Output the [X, Y] coordinate of the center of the cell containing the given text.  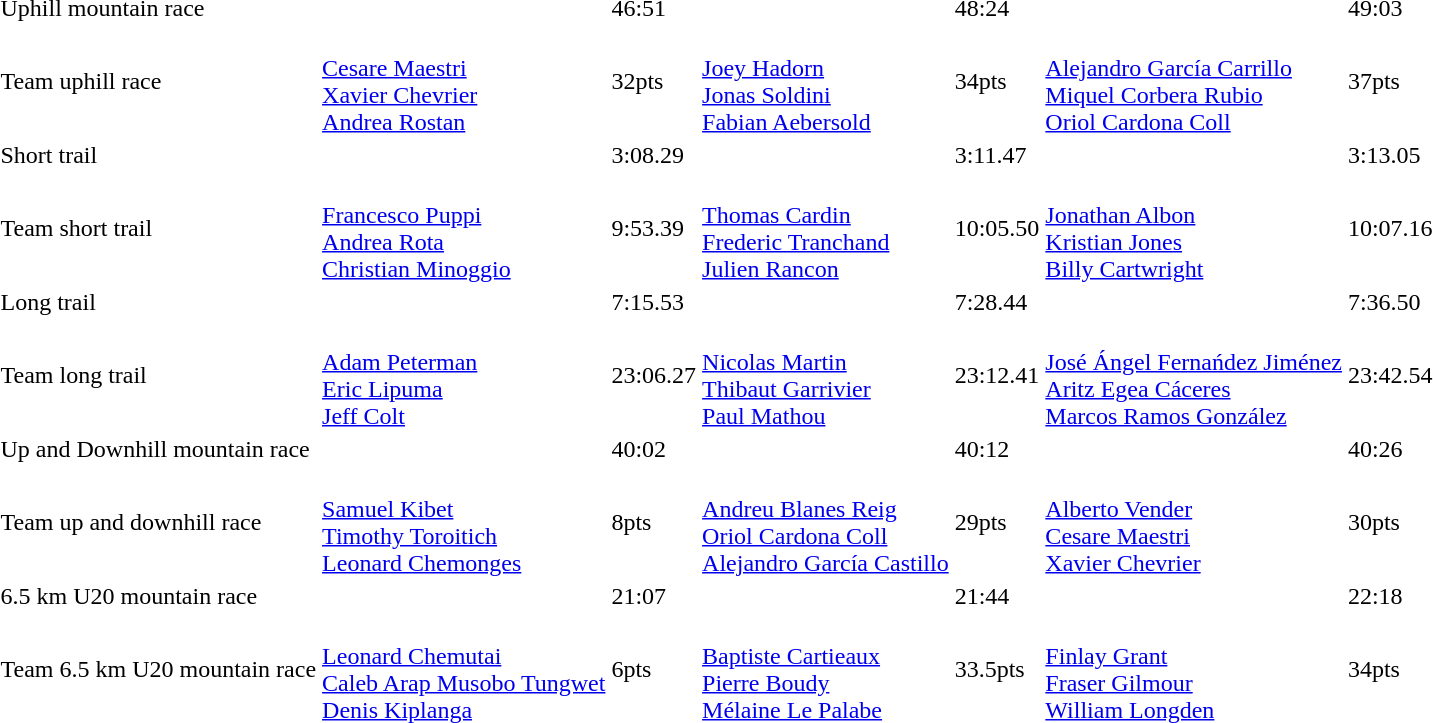
34pts [997, 82]
Samuel KibetTimothy ToroitichLeonard Chemonges [464, 522]
Jonathan AlbonKristian JonesBilly Cartwright [1194, 228]
Adam PetermanEric LipumaJeff Colt [464, 376]
32pts [654, 82]
40:12 [997, 449]
Thomas CardinFrederic TranchandJulien Rancon [826, 228]
Andreu Blanes ReigOriol Cardona CollAlejandro García Castillo [826, 522]
21:07 [654, 596]
23:06.27 [654, 376]
Nicolas MartinThibaut GarrivierPaul Mathou [826, 376]
Joey HadornJonas SoldiniFabian Aebersold [826, 82]
21:44 [997, 596]
Alberto VenderCesare MaestriXavier Chevrier [1194, 522]
23:12.41 [997, 376]
7:15.53 [654, 302]
Francesco PuppiAndrea RotaChristian Minoggio [464, 228]
Alejandro García CarrilloMiquel Corbera RubioOriol Cardona Coll [1194, 82]
29pts [997, 522]
8pts [654, 522]
9:53.39 [654, 228]
3:11.47 [997, 155]
Cesare MaestriXavier ChevrierAndrea Rostan [464, 82]
José Ángel Fernańdez JiménezAritz Egea CáceresMarcos Ramos González [1194, 376]
3:08.29 [654, 155]
10:05.50 [997, 228]
7:28.44 [997, 302]
40:02 [654, 449]
